From the cell containing the given text, extract its center point as [X, Y] coordinate. 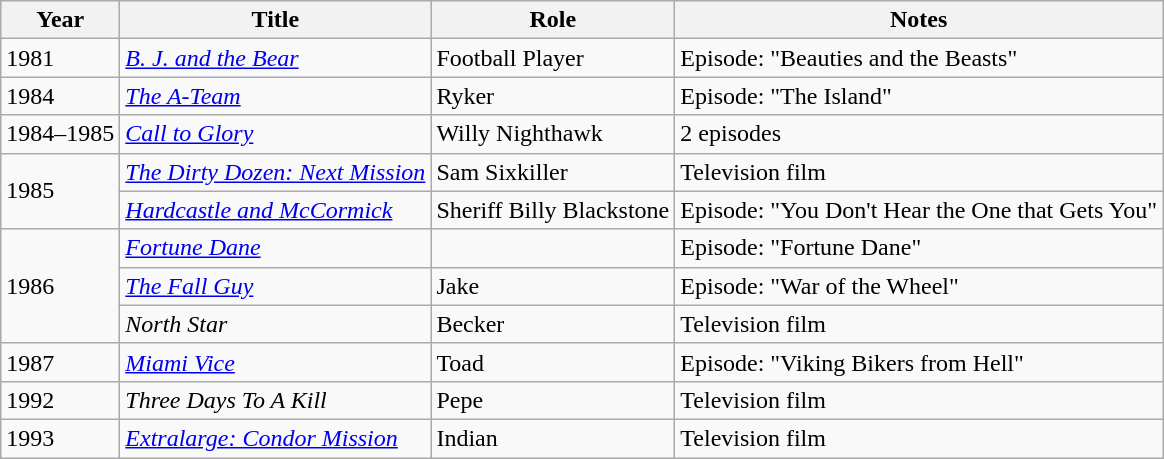
Year [60, 20]
Episode: "Fortune Dane" [919, 248]
Episode: "The Island" [919, 96]
2 episodes [919, 134]
Becker [553, 324]
1984 [60, 96]
Fortune Dane [276, 248]
Toad [553, 362]
1987 [60, 362]
Episode: "Viking Bikers from Hell" [919, 362]
Ryker [553, 96]
1986 [60, 286]
1993 [60, 438]
North Star [276, 324]
Pepe [553, 400]
Indian [553, 438]
Extralarge: Condor Mission [276, 438]
Hardcastle and McCormick [276, 210]
Episode: "You Don't Hear the One that Gets You" [919, 210]
Football Player [553, 58]
Sheriff Billy Blackstone [553, 210]
Call to Glory [276, 134]
The A-Team [276, 96]
Episode: "War of the Wheel" [919, 286]
The Dirty Dozen: Next Mission [276, 172]
Willy Nighthawk [553, 134]
Role [553, 20]
Episode: "Beauties and the Beasts" [919, 58]
The Fall Guy [276, 286]
Miami Vice [276, 362]
1984–1985 [60, 134]
Sam Sixkiller [553, 172]
Title [276, 20]
1992 [60, 400]
Notes [919, 20]
1981 [60, 58]
Jake [553, 286]
1985 [60, 191]
Three Days To A Kill [276, 400]
B. J. and the Bear [276, 58]
